Scan for the cell matching the given text and deliver its [X, Y] coordinate at center. 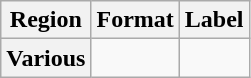
Various [46, 58]
Format [135, 20]
Region [46, 20]
Label [214, 20]
